Find where the given text appears and provide that cell's center as (x, y) coordinate. 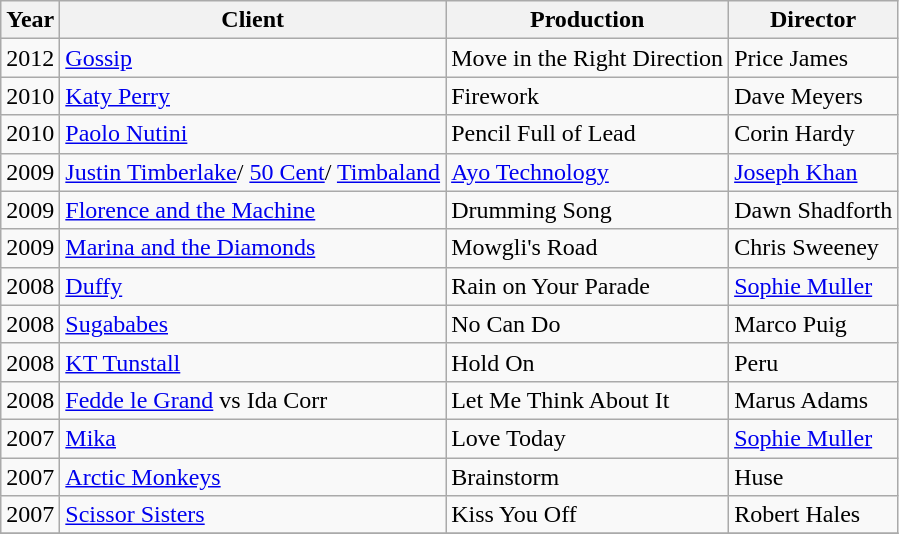
Ayo Technology (588, 172)
Pencil Full of Lead (588, 134)
Drumming Song (588, 210)
Peru (814, 362)
Scissor Sisters (253, 515)
Justin Timberlake/ 50 Cent/ Timbaland (253, 172)
Robert Hales (814, 515)
Let Me Think About It (588, 400)
Rain on Your Parade (588, 286)
Arctic Monkeys (253, 477)
Huse (814, 477)
Marina and the Diamonds (253, 248)
Year (30, 20)
Corin Hardy (814, 134)
Marco Puig (814, 324)
Price James (814, 58)
Mika (253, 438)
Paolo Nutini (253, 134)
Production (588, 20)
Brainstorm (588, 477)
No Can Do (588, 324)
Kiss You Off (588, 515)
Hold On (588, 362)
Mowgli's Road (588, 248)
Dave Meyers (814, 96)
Joseph Khan (814, 172)
Firework (588, 96)
Marus Adams (814, 400)
Sugababes (253, 324)
Client (253, 20)
Director (814, 20)
Chris Sweeney (814, 248)
Fedde le Grand vs Ida Corr (253, 400)
Duffy (253, 286)
Move in the Right Direction (588, 58)
2012 (30, 58)
Dawn Shadforth (814, 210)
Florence and the Machine (253, 210)
KT Tunstall (253, 362)
Katy Perry (253, 96)
Love Today (588, 438)
Gossip (253, 58)
